Detect which cell encompasses the target text, then output its [X, Y] center coordinate. 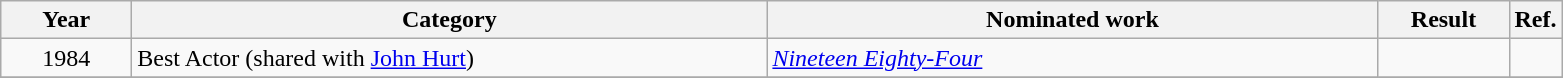
Nominated work [1072, 20]
1984 [66, 58]
Category [450, 20]
Year [66, 20]
Ref. [1536, 20]
Nineteen Eighty-Four [1072, 58]
Result [1444, 20]
Best Actor (shared with John Hurt) [450, 58]
